From the cell containing the given text, extract its center point as (X, Y) coordinate. 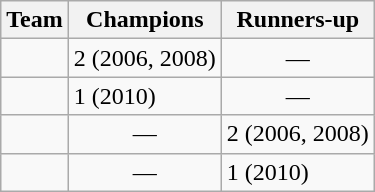
Runners-up (298, 20)
Champions (144, 20)
Team (35, 20)
